Output the [X, Y] coordinate of the center of the cell containing the given text.  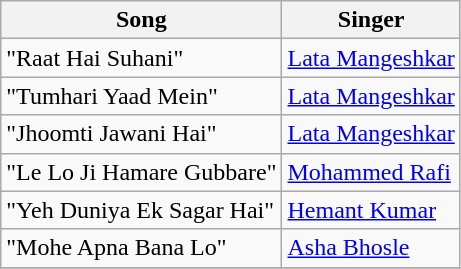
Song [142, 20]
Singer [371, 20]
Mohammed Rafi [371, 172]
"Le Lo Ji Hamare Gubbare" [142, 172]
"Yeh Duniya Ek Sagar Hai" [142, 210]
Asha Bhosle [371, 248]
"Tumhari Yaad Mein" [142, 96]
Hemant Kumar [371, 210]
"Jhoomti Jawani Hai" [142, 134]
"Raat Hai Suhani" [142, 58]
"Mohe Apna Bana Lo" [142, 248]
